Return [x, y] of the center of cell containing provided text 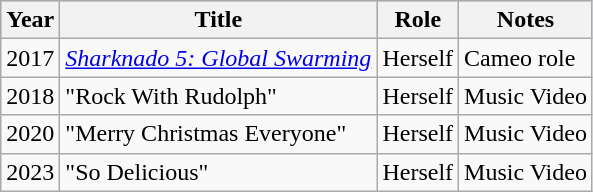
Year [30, 20]
2017 [30, 58]
"Rock With Rudolph" [218, 96]
2023 [30, 172]
Sharknado 5: Global Swarming [218, 58]
2020 [30, 134]
Cameo role [526, 58]
Notes [526, 20]
"So Delicious" [218, 172]
Role [418, 20]
"Merry Christmas Everyone" [218, 134]
Title [218, 20]
2018 [30, 96]
